Provide the [X, Y] coordinate of the cell's center where the given text is located.  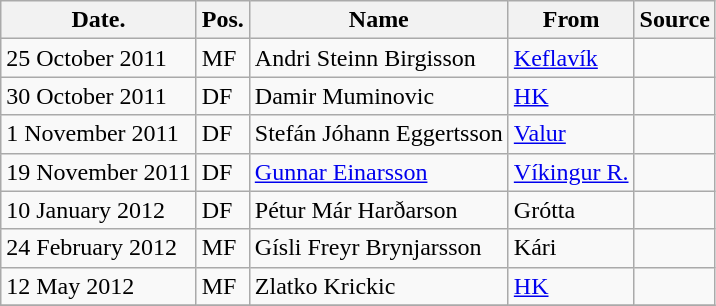
Date. [98, 20]
Grótta [571, 210]
Stefán Jóhann Eggertsson [378, 134]
12 May 2012 [98, 286]
10 January 2012 [98, 210]
Zlatko Krickic [378, 286]
25 October 2011 [98, 58]
Pétur Már Harðarson [378, 210]
Valur [571, 134]
30 October 2011 [98, 96]
Name [378, 20]
From [571, 20]
Gísli Freyr Brynjarsson [378, 248]
Kári [571, 248]
Gunnar Einarsson [378, 172]
Víkingur R. [571, 172]
19 November 2011 [98, 172]
1 November 2011 [98, 134]
Damir Muminovic [378, 96]
Pos. [222, 20]
Source [674, 20]
Keflavík [571, 58]
24 February 2012 [98, 248]
Andri Steinn Birgisson [378, 58]
